Locate the cell with the specified text and output its [x, y] center coordinate. 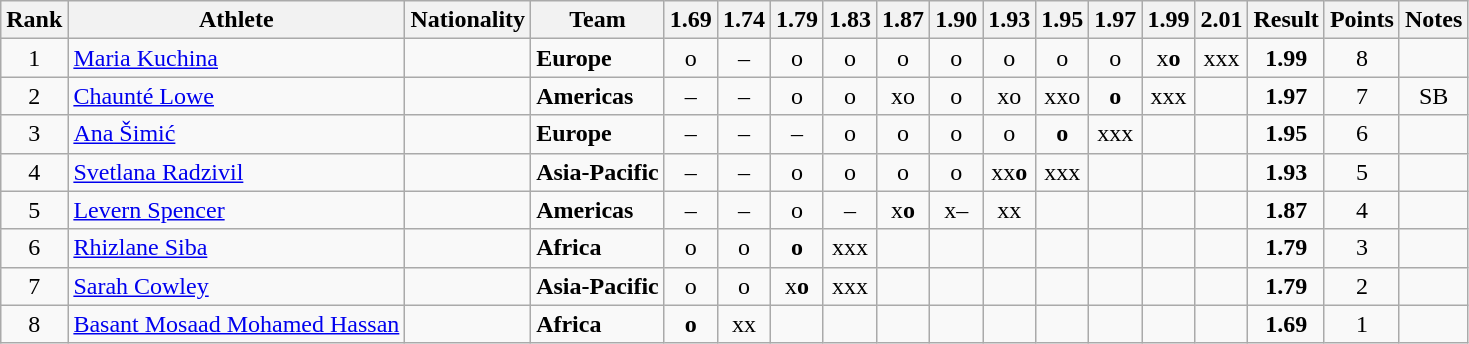
Athlete [236, 20]
1.74 [744, 20]
Team [598, 20]
x– [956, 210]
Levern Spencer [236, 210]
1.83 [850, 20]
Points [1362, 20]
Result [1286, 20]
2.01 [1222, 20]
Basant Mosaad Mohamed Hassan [236, 324]
Ana Šimić [236, 134]
Rank [34, 20]
1.90 [956, 20]
Nationality [468, 20]
Rhizlane Siba [236, 248]
Sarah Cowley [236, 286]
Notes [1433, 20]
Chaunté Lowe [236, 96]
Svetlana Radzivil [236, 172]
Maria Kuchina [236, 58]
SB [1433, 96]
